Pinpoint the cell where the given text exists, returning its [x, y] midpoint coordinate. 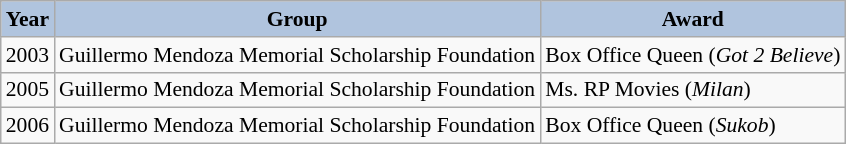
2005 [28, 90]
Award [692, 19]
Box Office Queen (Got 2 Believe) [692, 55]
2003 [28, 55]
Ms. RP Movies (Milan) [692, 90]
Box Office Queen (Sukob) [692, 126]
Group [297, 19]
2006 [28, 126]
Year [28, 19]
